From the cell containing the given text, extract its center point as (X, Y) coordinate. 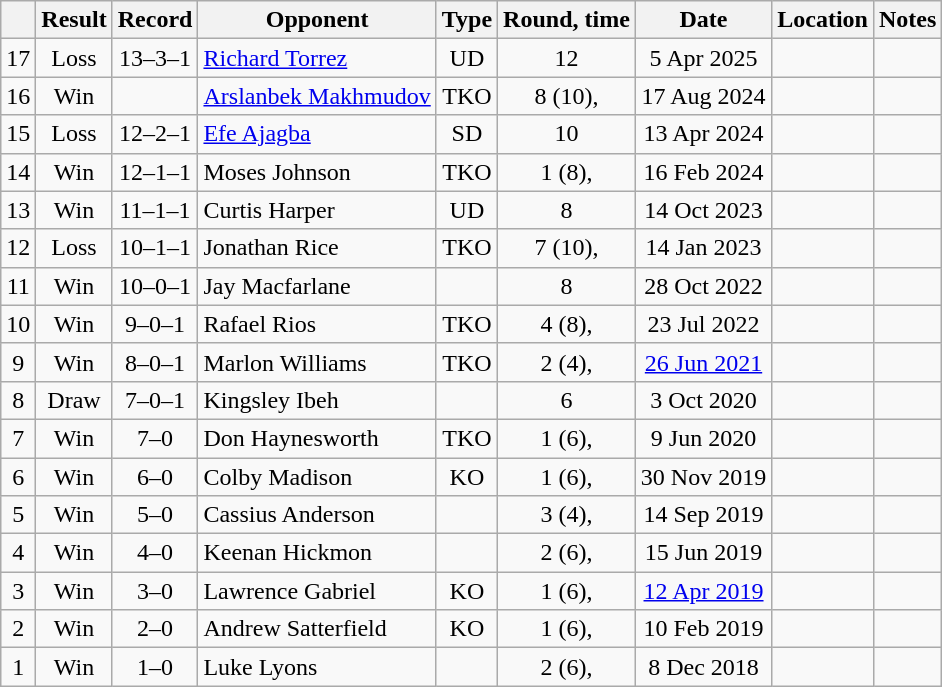
10–0–1 (155, 286)
16 Feb 2024 (703, 172)
30 Nov 2019 (703, 477)
Moses Johnson (317, 172)
12–1–1 (155, 172)
4 (8), (567, 324)
5 Apr 2025 (703, 58)
Date (703, 20)
Kingsley Ibeh (317, 400)
Opponent (317, 20)
4–0 (155, 553)
13 Apr 2024 (703, 134)
9–0–1 (155, 324)
12 Apr 2019 (703, 591)
5 (18, 515)
5–0 (155, 515)
Cassius Anderson (317, 515)
28 Oct 2022 (703, 286)
Keenan Hickmon (317, 553)
23 Jul 2022 (703, 324)
1–0 (155, 667)
Type (466, 20)
15 Jun 2019 (703, 553)
17 (18, 58)
Record (155, 20)
7–0 (155, 438)
Draw (74, 400)
14 (18, 172)
8 (10), (567, 96)
7 (10), (567, 248)
Result (74, 20)
3 (18, 591)
Arslanbek Makhmudov (317, 96)
13–3–1 (155, 58)
12–2–1 (155, 134)
Marlon Williams (317, 362)
Efe Ajagba (317, 134)
3–0 (155, 591)
15 (18, 134)
10 Feb 2019 (703, 629)
1 (18, 667)
6–0 (155, 477)
Round, time (567, 20)
Andrew Satterfield (317, 629)
1 (8), (567, 172)
Colby Madison (317, 477)
13 (18, 210)
16 (18, 96)
Don Haynesworth (317, 438)
11 (18, 286)
9 Jun 2020 (703, 438)
14 Oct 2023 (703, 210)
4 (18, 553)
Jay Macfarlane (317, 286)
17 Aug 2024 (703, 96)
Notes (907, 20)
7–0–1 (155, 400)
2 (18, 629)
26 Jun 2021 (703, 362)
11–1–1 (155, 210)
SD (466, 134)
Location (823, 20)
Jonathan Rice (317, 248)
3 (4), (567, 515)
Lawrence Gabriel (317, 591)
3 Oct 2020 (703, 400)
2–0 (155, 629)
10–1–1 (155, 248)
9 (18, 362)
14 Jan 2023 (703, 248)
8–0–1 (155, 362)
14 Sep 2019 (703, 515)
Richard Torrez (317, 58)
7 (18, 438)
Luke Lyons (317, 667)
8 Dec 2018 (703, 667)
Curtis Harper (317, 210)
Rafael Rios (317, 324)
2 (4), (567, 362)
